Return the (X, Y) coordinate for the center point of the cell that contains the specified text.  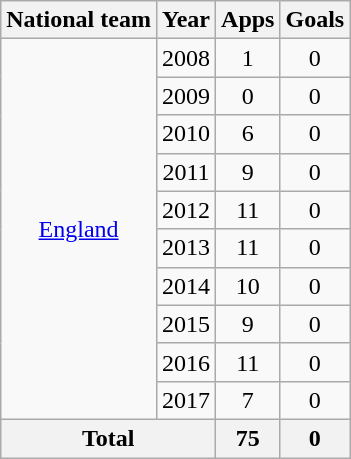
1 (248, 58)
2016 (186, 362)
Apps (248, 20)
2011 (186, 172)
Goals (315, 20)
7 (248, 400)
2009 (186, 96)
2015 (186, 324)
Total (108, 438)
Year (186, 20)
2014 (186, 286)
2017 (186, 400)
England (79, 230)
2008 (186, 58)
6 (248, 134)
2012 (186, 210)
National team (79, 20)
2013 (186, 248)
75 (248, 438)
10 (248, 286)
2010 (186, 134)
